For the text-containing cell, return its midpoint in [x, y] coordinate format. 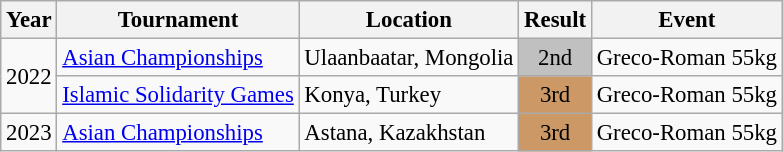
Result [556, 20]
Tournament [178, 20]
2022 [29, 76]
Year [29, 20]
Islamic Solidarity Games [178, 95]
Ulaanbaatar, Mongolia [409, 58]
Konya, Turkey [409, 95]
2023 [29, 133]
2nd [556, 58]
Location [409, 20]
Event [686, 20]
Astana, Kazakhstan [409, 133]
